Determine the (X, Y) coordinate at the center of the cell enclosing the given text.  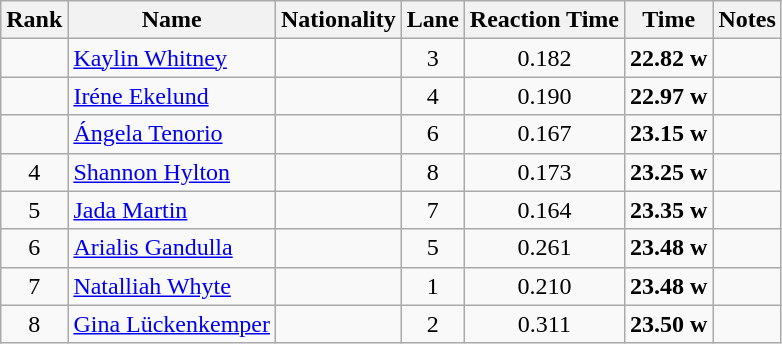
3 (432, 58)
Ángela Tenorio (172, 134)
Notes (747, 20)
0.182 (544, 58)
Lane (432, 20)
Nationality (339, 20)
Natalliah Whyte (172, 286)
0.167 (544, 134)
0.311 (544, 324)
0.210 (544, 286)
0.164 (544, 210)
23.50 w (668, 324)
Kaylin Whitney (172, 58)
Time (668, 20)
0.261 (544, 248)
Arialis Gandulla (172, 248)
Shannon Hylton (172, 172)
Rank (34, 20)
2 (432, 324)
Name (172, 20)
1 (432, 286)
0.190 (544, 96)
23.25 w (668, 172)
Reaction Time (544, 20)
22.97 w (668, 96)
23.15 w (668, 134)
Iréne Ekelund (172, 96)
0.173 (544, 172)
22.82 w (668, 58)
Jada Martin (172, 210)
23.35 w (668, 210)
Gina Lückenkemper (172, 324)
